Output the [x, y] coordinate of the center of the cell containing the given text.  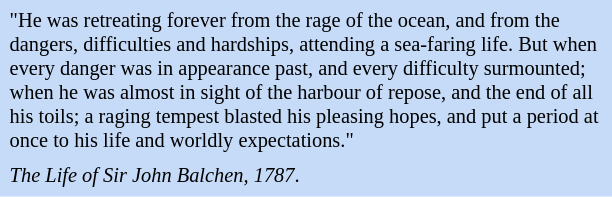
The Life of Sir John Balchen, 1787. [306, 176]
